Determine the [X, Y] coordinate at the center of the cell enclosing the given text.  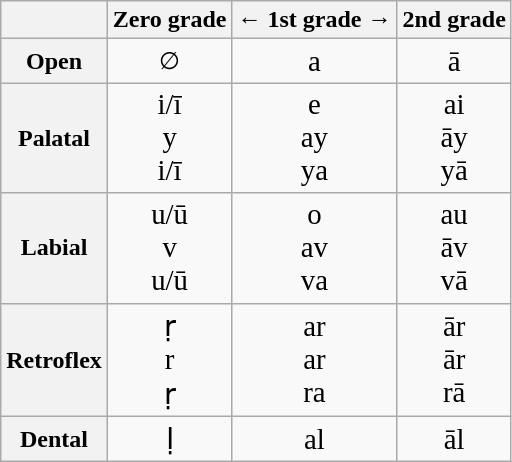
ā [454, 61]
∅ [170, 61]
Palatal [54, 138]
Labial [54, 248]
ṛ r ṛ [170, 360]
Dental [54, 439]
← 1st grade → [314, 20]
a [314, 61]
ar ar ra [314, 360]
Open [54, 61]
u/ū v u/ū [170, 248]
Zero grade [170, 20]
e ay ya [314, 138]
ai āy yā [454, 138]
i/ī y i/ī [170, 138]
au āv vā [454, 248]
Retroflex [54, 360]
o av va [314, 248]
ār ār rā [454, 360]
āl [454, 439]
2nd grade [454, 20]
al [314, 439]
ḷ [170, 439]
